Pinpoint the cell where the given text exists, returning its [X, Y] midpoint coordinate. 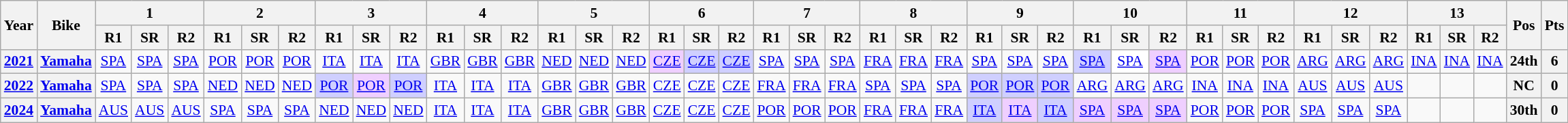
7 [806, 13]
Bike [66, 25]
2024 [19, 111]
11 [1240, 13]
13 [1456, 13]
5 [594, 13]
NC [1524, 86]
2 [260, 13]
3 [371, 13]
1 [150, 13]
Pos [1524, 25]
12 [1350, 13]
Year [19, 25]
4 [483, 13]
9 [1020, 13]
Pts [1554, 25]
30th [1524, 111]
2021 [19, 61]
24th [1524, 61]
2022 [19, 86]
10 [1131, 13]
8 [913, 13]
